For the text-containing cell, return its midpoint in (x, y) coordinate format. 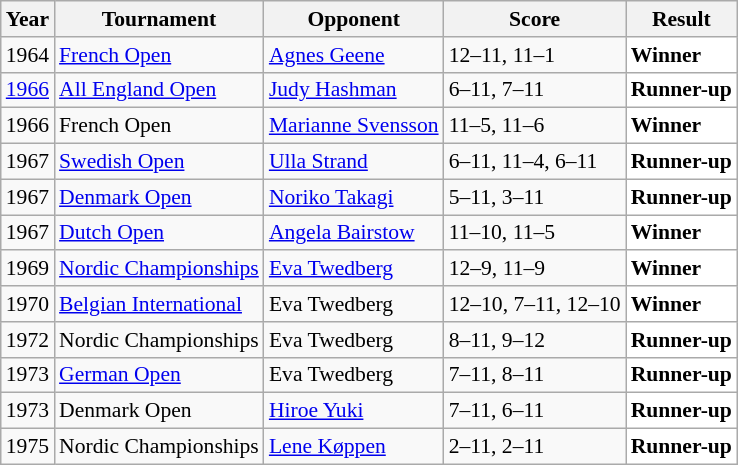
Dutch Open (159, 233)
1964 (28, 55)
1969 (28, 269)
1972 (28, 340)
12–11, 11–1 (535, 55)
Noriko Takagi (354, 197)
12–10, 7–11, 12–10 (535, 304)
Agnes Geene (354, 55)
11–5, 11–6 (535, 126)
Ulla Strand (354, 162)
6–11, 7–11 (535, 90)
Hiroe Yuki (354, 411)
All England Open (159, 90)
Angela Bairstow (354, 233)
Score (535, 19)
8–11, 9–12 (535, 340)
German Open (159, 375)
6–11, 11–4, 6–11 (535, 162)
Belgian International (159, 304)
11–10, 11–5 (535, 233)
Lene Køppen (354, 447)
5–11, 3–11 (535, 197)
Opponent (354, 19)
1975 (28, 447)
Tournament (159, 19)
Marianne Svensson (354, 126)
Judy Hashman (354, 90)
2–11, 2–11 (535, 447)
Swedish Open (159, 162)
7–11, 8–11 (535, 375)
Year (28, 19)
12–9, 11–9 (535, 269)
Result (682, 19)
7–11, 6–11 (535, 411)
1970 (28, 304)
